Find where the given text appears and provide that cell's center as (x, y) coordinate. 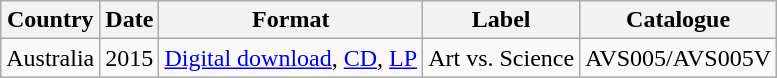
Catalogue (678, 20)
2015 (130, 58)
Australia (50, 58)
Date (130, 20)
Country (50, 20)
Digital download, CD, LP (291, 58)
AVS005/AVS005V (678, 58)
Label (502, 20)
Format (291, 20)
Art vs. Science (502, 58)
